Extract the (x, y) coordinate from the center of the cell holding the provided text.  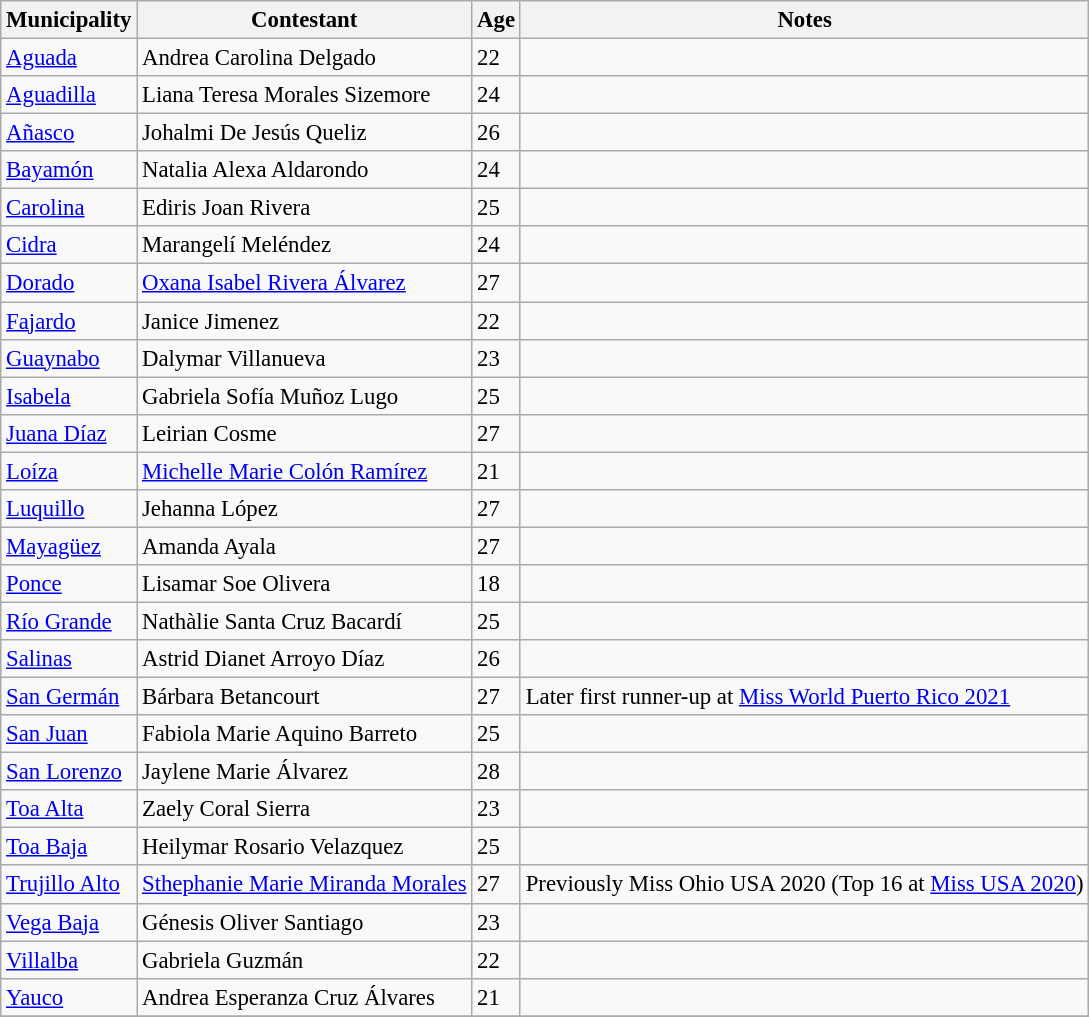
Ponce (69, 584)
Isabela (69, 396)
Aguada (69, 58)
Johalmi De Jesús Queliz (304, 133)
Natalia Alexa Aldarondo (304, 170)
Previously Miss Ohio USA 2020 (Top 16 at Miss USA 2020) (804, 885)
Sthephanie Marie Miranda Morales (304, 885)
Villalba (69, 960)
San Germán (69, 697)
Trujillo Alto (69, 885)
Mayagüez (69, 546)
Yauco (69, 997)
Fabiola Marie Aquino Barreto (304, 734)
Jehanna López (304, 509)
Andrea Esperanza Cruz Álvares (304, 997)
Leirian Cosme (304, 433)
Amanda Ayala (304, 546)
Heilymar Rosario Velazquez (304, 847)
Nathàlie Santa Cruz Bacardí (304, 621)
Vega Baja (69, 922)
Marangelí Meléndez (304, 245)
Añasco (69, 133)
Ediris Joan Rivera (304, 208)
Aguadilla (69, 95)
Notes (804, 20)
Gabriela Guzmán (304, 960)
Salinas (69, 659)
Lisamar Soe Olivera (304, 584)
Liana Teresa Morales Sizemore (304, 95)
Dorado (69, 283)
Cidra (69, 245)
Dalymar Villanueva (304, 358)
San Juan (69, 734)
Juana Díaz (69, 433)
Carolina (69, 208)
Bárbara Betancourt (304, 697)
18 (496, 584)
Municipality (69, 20)
Río Grande (69, 621)
Later first runner-up at Miss World Puerto Rico 2021 (804, 697)
San Lorenzo (69, 772)
Guaynabo (69, 358)
Toa Baja (69, 847)
Jaylene Marie Álvarez (304, 772)
Luquillo (69, 509)
Bayamón (69, 170)
Janice Jimenez (304, 321)
Toa Alta (69, 809)
Andrea Carolina Delgado (304, 58)
Oxana Isabel Rivera Álvarez (304, 283)
Age (496, 20)
Michelle Marie Colón Ramírez (304, 471)
Gabriela Sofía Muñoz Lugo (304, 396)
Fajardo (69, 321)
Zaely Coral Sierra (304, 809)
Astrid Dianet Arroyo Díaz (304, 659)
Contestant (304, 20)
Génesis Oliver Santiago (304, 922)
Loíza (69, 471)
28 (496, 772)
